Return [X, Y] of the center of cell containing provided text 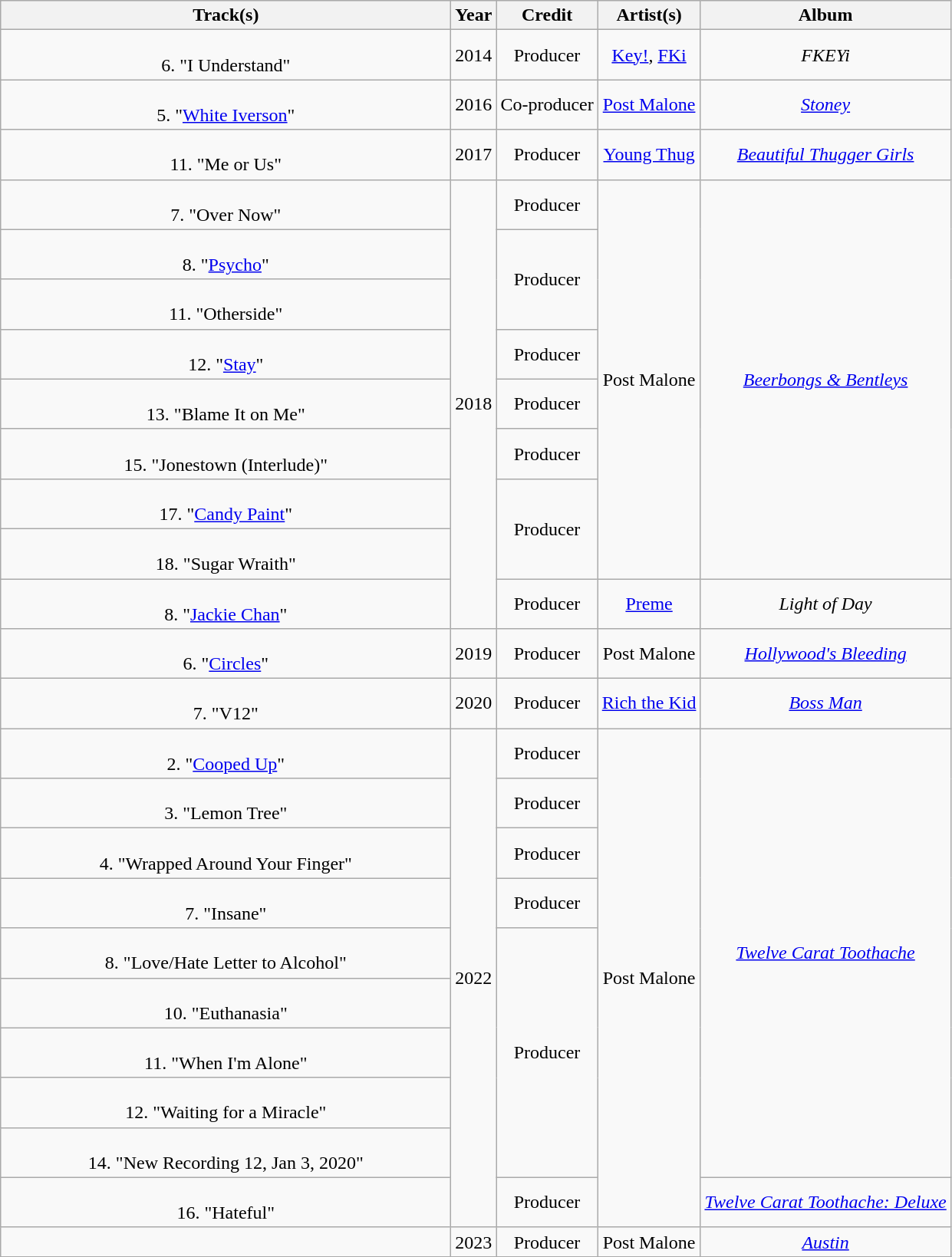
16. "Hateful" [226, 1203]
Hollywood's Bleeding [825, 653]
11. "Otherside" [226, 304]
Artist(s) [649, 15]
Young Thug [649, 155]
Album [825, 15]
8. "Psycho" [226, 255]
FKEYi [825, 55]
Rich the Kid [649, 704]
Twelve Carat Toothache: Deluxe [825, 1203]
2019 [474, 653]
Year [474, 15]
Light of Day [825, 603]
4. "Wrapped Around Your Finger" [226, 853]
Preme [649, 603]
12. "Waiting for a Miracle" [226, 1103]
11. "When I'm Alone" [226, 1052]
13. "Blame It on Me" [226, 403]
7. "Insane" [226, 903]
2. "Cooped Up" [226, 753]
Boss Man [825, 704]
8. "Love/Hate Letter to Alcohol" [226, 953]
14. "New Recording 12, Jan 3, 2020" [226, 1152]
17. "Candy Paint" [226, 503]
2014 [474, 55]
3. "Lemon Tree" [226, 804]
5. "White Iverson" [226, 104]
8. "Jackie Chan" [226, 603]
7. "V12" [226, 704]
10. "Euthanasia" [226, 1003]
Stoney [825, 104]
6. "I Understand" [226, 55]
2023 [474, 1242]
15. "Jonestown (Interlude)" [226, 454]
Key!, FKi [649, 55]
6. "Circles" [226, 653]
Austin [825, 1242]
18. "Sugar Wraith" [226, 554]
11. "Me or Us" [226, 155]
Beautiful Thugger Girls [825, 155]
Twelve Carat Toothache [825, 953]
Track(s) [226, 15]
2017 [474, 155]
2022 [474, 979]
2018 [474, 404]
2016 [474, 104]
Credit [547, 15]
2020 [474, 704]
Co-producer [547, 104]
7. "Over Now" [226, 204]
12. "Stay" [226, 354]
Beerbongs & Bentleys [825, 379]
